Search for the cell housing the specified text and yield its (x, y) center coordinate. 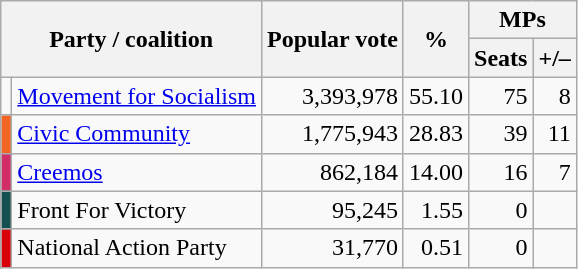
Civic Community (137, 134)
MPs (523, 20)
16 (501, 172)
39 (501, 134)
Party / coalition (132, 39)
Creemos (137, 172)
0.51 (436, 248)
1.55 (436, 210)
28.83 (436, 134)
14.00 (436, 172)
% (436, 39)
1,775,943 (333, 134)
7 (554, 172)
862,184 (333, 172)
Popular vote (333, 39)
55.10 (436, 96)
Seats (501, 58)
8 (554, 96)
Movement for Socialism (137, 96)
31,770 (333, 248)
3,393,978 (333, 96)
Front For Victory (137, 210)
95,245 (333, 210)
+/– (554, 58)
75 (501, 96)
National Action Party (137, 248)
11 (554, 134)
